Provide the (X, Y) coordinate of the cell's center where the given text is located.  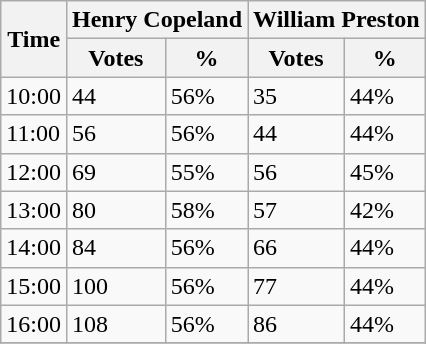
69 (116, 172)
Henry Copeland (156, 20)
57 (296, 210)
12:00 (34, 172)
66 (296, 248)
45% (384, 172)
10:00 (34, 96)
108 (116, 324)
William Preston (337, 20)
86 (296, 324)
11:00 (34, 134)
42% (384, 210)
16:00 (34, 324)
77 (296, 286)
15:00 (34, 286)
35 (296, 96)
14:00 (34, 248)
Time (34, 39)
58% (206, 210)
84 (116, 248)
80 (116, 210)
13:00 (34, 210)
100 (116, 286)
55% (206, 172)
